Return the (x, y) coordinate for the center point of the cell that contains the specified text.  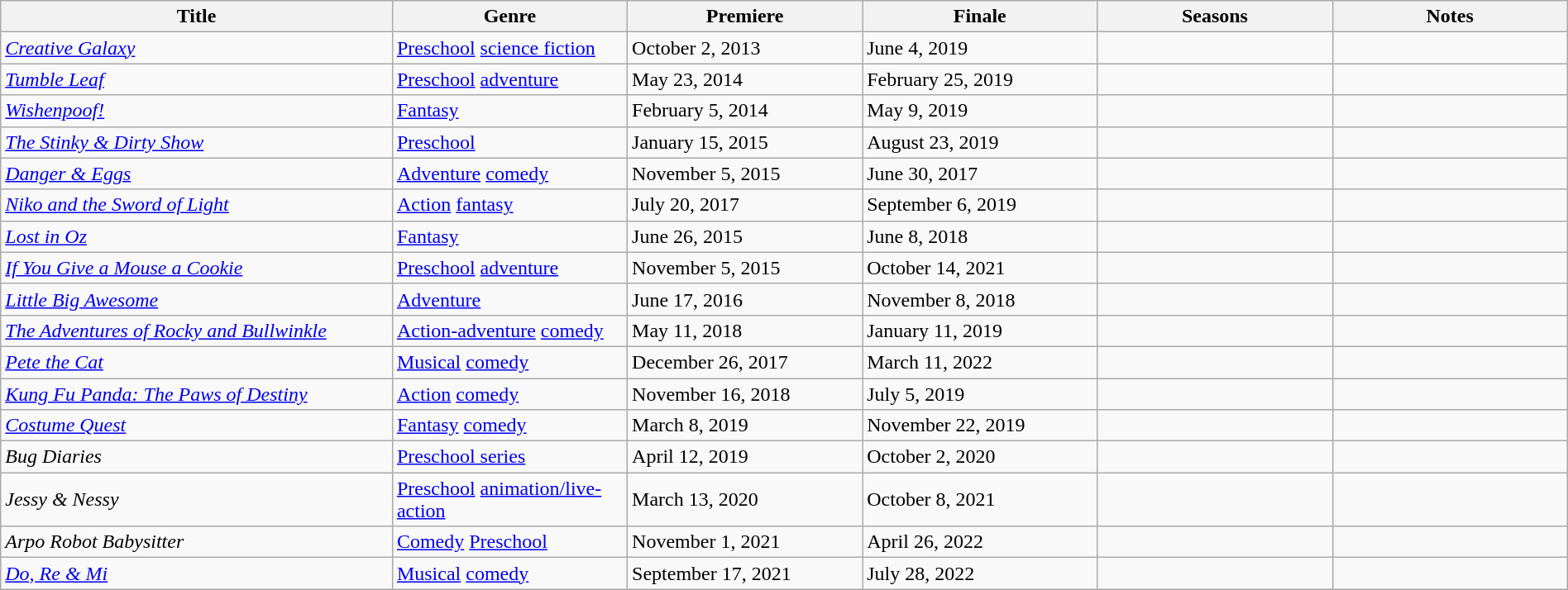
July 20, 2017 (745, 205)
Pete the Cat (197, 362)
Title (197, 17)
September 6, 2019 (980, 205)
June 17, 2016 (745, 299)
If You Give a Mouse a Cookie (197, 268)
Lost in Oz (197, 236)
Costume Quest (197, 426)
Little Big Awesome (197, 299)
Action fantasy (509, 205)
Preschool (509, 142)
June 26, 2015 (745, 236)
January 15, 2015 (745, 142)
September 17, 2021 (745, 573)
Preschool series (509, 457)
Premiere (745, 17)
October 14, 2021 (980, 268)
Danger & Eggs (197, 174)
Action-adventure comedy (509, 331)
July 28, 2022 (980, 573)
June 8, 2018 (980, 236)
Adventure (509, 299)
Arpo Robot Babysitter (197, 542)
Finale (980, 17)
November 22, 2019 (980, 426)
Action comedy (509, 394)
Preschool animation/live-action (509, 499)
May 11, 2018 (745, 331)
Adventure comedy (509, 174)
Kung Fu Panda: The Paws of Destiny (197, 394)
The Adventures of Rocky and Bullwinkle (197, 331)
May 9, 2019 (980, 111)
Do, Re & Mi (197, 573)
February 25, 2019 (980, 79)
June 30, 2017 (980, 174)
Tumble Leaf (197, 79)
Creative Galaxy (197, 48)
Comedy Preschool (509, 542)
Wishenpoof! (197, 111)
October 8, 2021 (980, 499)
March 11, 2022 (980, 362)
Notes (1450, 17)
November 1, 2021 (745, 542)
July 5, 2019 (980, 394)
August 23, 2019 (980, 142)
October 2, 2013 (745, 48)
November 16, 2018 (745, 394)
April 26, 2022 (980, 542)
Bug Diaries (197, 457)
April 12, 2019 (745, 457)
March 13, 2020 (745, 499)
October 2, 2020 (980, 457)
The Stinky & Dirty Show (197, 142)
November 8, 2018 (980, 299)
Jessy & Nessy (197, 499)
June 4, 2019 (980, 48)
Niko and the Sword of Light (197, 205)
March 8, 2019 (745, 426)
February 5, 2014 (745, 111)
Seasons (1215, 17)
May 23, 2014 (745, 79)
Genre (509, 17)
Preschool science fiction (509, 48)
December 26, 2017 (745, 362)
Fantasy comedy (509, 426)
January 11, 2019 (980, 331)
